Provide the [x, y] coordinate of the cell's center where the given text is located.  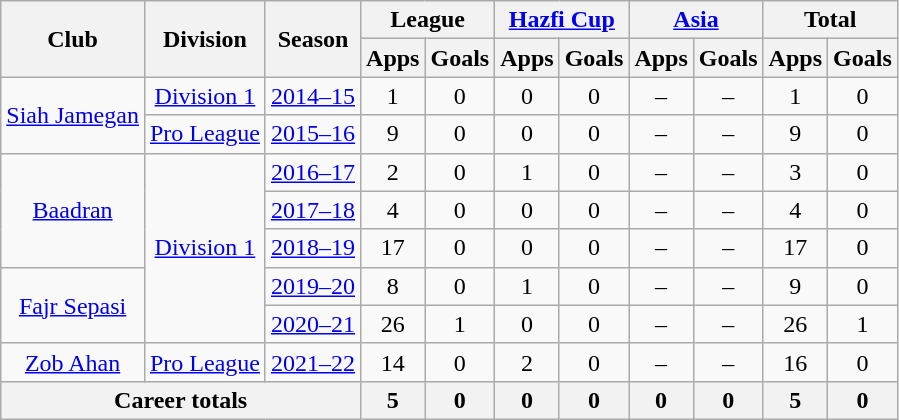
2017–18 [312, 210]
2018–19 [312, 248]
Club [73, 39]
Asia [696, 20]
Career totals [181, 400]
Season [312, 39]
Baadran [73, 210]
Total [830, 20]
2019–20 [312, 286]
Hazfi Cup [562, 20]
8 [393, 286]
Division [204, 39]
Zob Ahan [73, 362]
2016–17 [312, 172]
2020–21 [312, 324]
League [428, 20]
14 [393, 362]
16 [795, 362]
3 [795, 172]
Fajr Sepasi [73, 305]
2021–22 [312, 362]
2015–16 [312, 134]
2014–15 [312, 96]
Siah Jamegan [73, 115]
